Detect which cell encompasses the target text, then output its (X, Y) center coordinate. 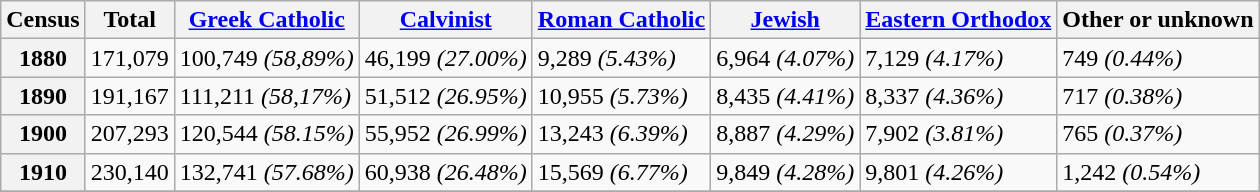
Other or unknown (1158, 20)
171,079 (130, 58)
9,849 (4.28%) (786, 172)
1880 (43, 58)
Calvinist (446, 20)
Eastern Orthodox (958, 20)
13,243 (6.39%) (621, 134)
6,964 (4.07%) (786, 58)
207,293 (130, 134)
1,242 (0.54%) (1158, 172)
230,140 (130, 172)
Total (130, 20)
8,337 (4.36%) (958, 96)
1900 (43, 134)
Greek Catholic (266, 20)
46,199 (27.00%) (446, 58)
10,955 (5.73%) (621, 96)
55,952 (26.99%) (446, 134)
717 (0.38%) (1158, 96)
8,435 (4.41%) (786, 96)
100,749 (58,89%) (266, 58)
1910 (43, 172)
7,902 (3.81%) (958, 134)
191,167 (130, 96)
51,512 (26.95%) (446, 96)
111,211 (58,17%) (266, 96)
749 (0.44%) (1158, 58)
1890 (43, 96)
Roman Catholic (621, 20)
9,801 (4.26%) (958, 172)
9,289 (5.43%) (621, 58)
132,741 (57.68%) (266, 172)
15,569 (6.77%) (621, 172)
7,129 (4.17%) (958, 58)
120,544 (58.15%) (266, 134)
Jewish (786, 20)
8,887 (4.29%) (786, 134)
60,938 (26.48%) (446, 172)
Census (43, 20)
765 (0.37%) (1158, 134)
